Capture the cell that displays the provided text and extract its (X, Y) central coordinate. 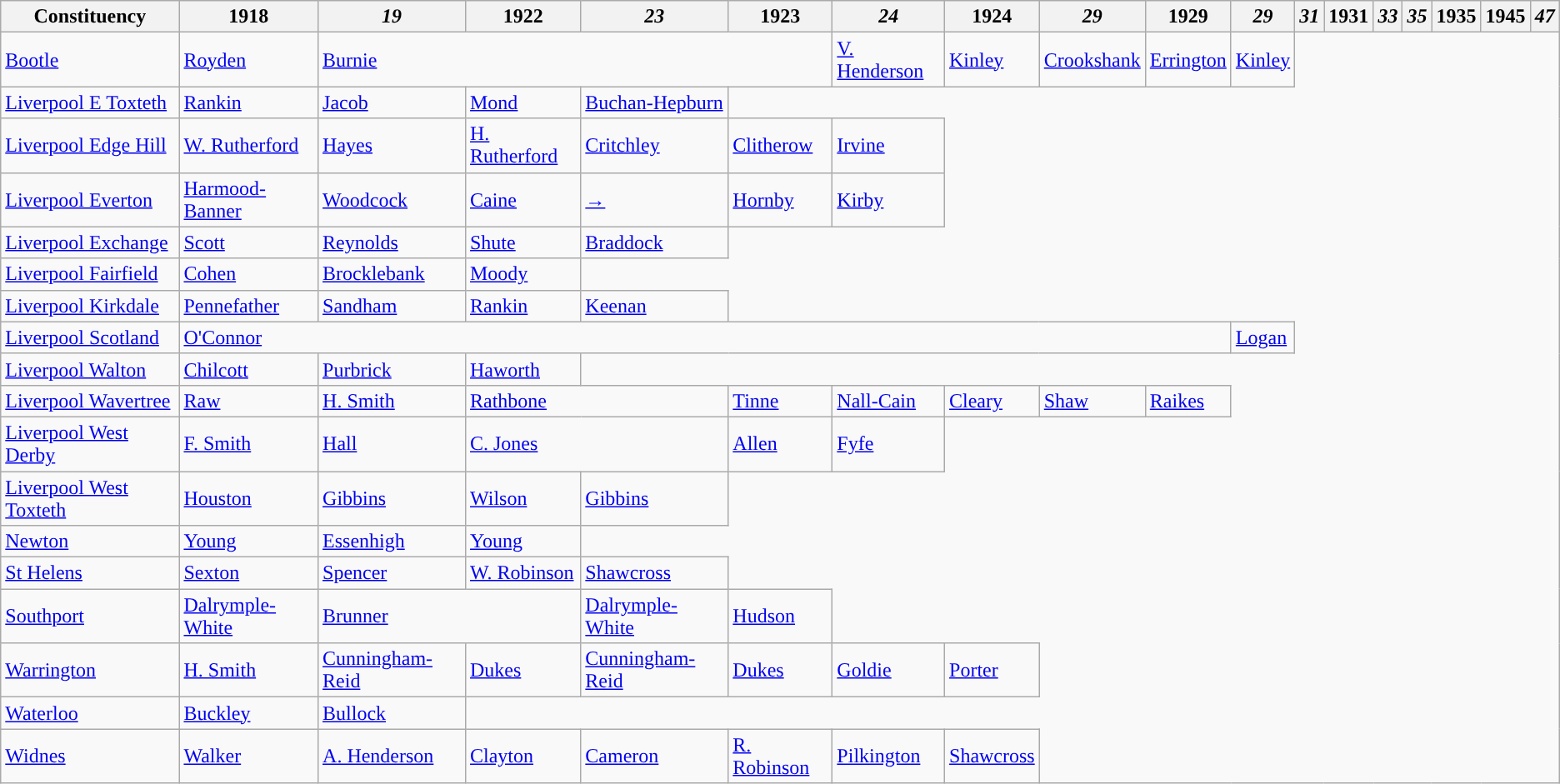
Liverpool West Toxteth (90, 498)
Hornby (780, 200)
1922 (522, 17)
V. Henderson (888, 60)
Fyfe (888, 443)
Cameron (655, 757)
1935 (1457, 17)
Woodcock (392, 200)
24 (888, 17)
Sexton (248, 573)
Brunner (450, 617)
Shaw (1092, 401)
Buckley (248, 713)
47 (1545, 17)
35 (1417, 17)
H. Rutherford (522, 145)
Clitherow (780, 145)
Errington (1188, 60)
Newton (90, 542)
19 (392, 17)
Buchan-Hepburn (655, 102)
1918 (248, 17)
Pennefather (248, 306)
Constituency (90, 17)
Hall (392, 443)
Jacob (392, 102)
Waterloo (90, 713)
Cohen (248, 274)
1924 (992, 17)
Hudson (780, 617)
Rathbone (597, 401)
Clayton (522, 757)
Burnie (575, 60)
33 (1388, 17)
Moody (522, 274)
Pilkington (888, 757)
W. Rutherford (248, 145)
Irvine (888, 145)
Hayes (392, 145)
F. Smith (248, 443)
Liverpool Exchange (90, 242)
Royden (248, 60)
Essenhigh (392, 542)
Liverpool Kirkdale (90, 306)
Liverpool E Toxteth (90, 102)
Keenan (655, 306)
Chilcott (248, 369)
Liverpool Fairfield (90, 274)
Liverpool Scotland (90, 337)
Shute (522, 242)
Warrington (90, 670)
Braddock (655, 242)
A. Henderson (392, 757)
Liverpool Edge Hill (90, 145)
1929 (1188, 17)
Mond (522, 102)
Critchley (655, 145)
O'Connor (705, 337)
Brocklebank (392, 274)
23 (655, 17)
Nall-Cain (888, 401)
Goldie (888, 670)
Liverpool West Derby (90, 443)
Allen (780, 443)
Wilson (522, 498)
Tinne (780, 401)
Caine (522, 200)
31 (1310, 17)
Logan (1262, 337)
Southport (90, 617)
Bullock (392, 713)
Liverpool Walton (90, 369)
Liverpool Wavertree (90, 401)
Crookshank (1092, 60)
Raikes (1188, 401)
Bootle (90, 60)
C. Jones (597, 443)
St Helens (90, 573)
Purbrick (392, 369)
Houston (248, 498)
Porter (992, 670)
Sandham (392, 306)
1945 (1505, 17)
Haworth (522, 369)
R. Robinson (780, 757)
Scott (248, 242)
Spencer (392, 573)
Raw (248, 401)
Widnes (90, 757)
1923 (780, 17)
Cleary (992, 401)
1931 (1348, 17)
Reynolds (392, 242)
W. Robinson (522, 573)
Walker (248, 757)
Kirby (888, 200)
→ (655, 200)
Harmood-Banner (248, 200)
Liverpool Everton (90, 200)
